Return the (x, y) coordinate for the center point of the cell that contains the specified text.  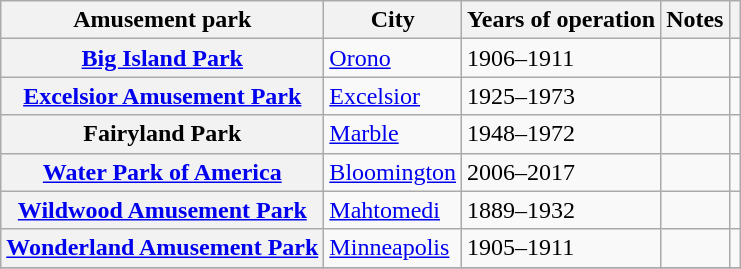
1889–1932 (562, 210)
Fairyland Park (162, 134)
Wildwood Amusement Park (162, 210)
Excelsior (393, 96)
Bloomington (393, 172)
Wonderland Amusement Park (162, 248)
Excelsior Amusement Park (162, 96)
City (393, 20)
Notes (695, 20)
1948–1972 (562, 134)
Orono (393, 58)
Amusement park (162, 20)
1906–1911 (562, 58)
Big Island Park (162, 58)
2006–2017 (562, 172)
Minneapolis (393, 248)
Marble (393, 134)
1905–1911 (562, 248)
Years of operation (562, 20)
1925–1973 (562, 96)
Mahtomedi (393, 210)
Water Park of America (162, 172)
